Identify which cell holds the provided text, then report its [X, Y] central coordinate. 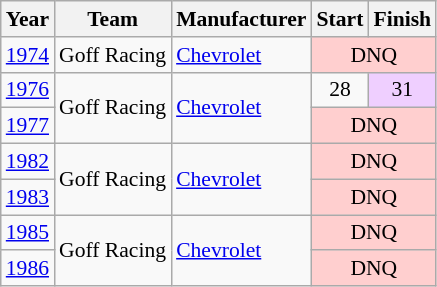
Finish [402, 19]
1977 [28, 126]
28 [340, 90]
Year [28, 19]
1985 [28, 233]
1983 [28, 197]
1982 [28, 162]
31 [402, 90]
Manufacturer [241, 19]
1976 [28, 90]
Team [112, 19]
Start [340, 19]
1974 [28, 55]
1986 [28, 269]
